Identify which cell holds the provided text, then report its (x, y) central coordinate. 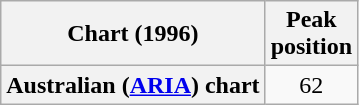
62 (311, 85)
Peakposition (311, 34)
Chart (1996) (133, 34)
Australian (ARIA) chart (133, 85)
